Output the (X, Y) coordinate of the center of the cell containing the given text.  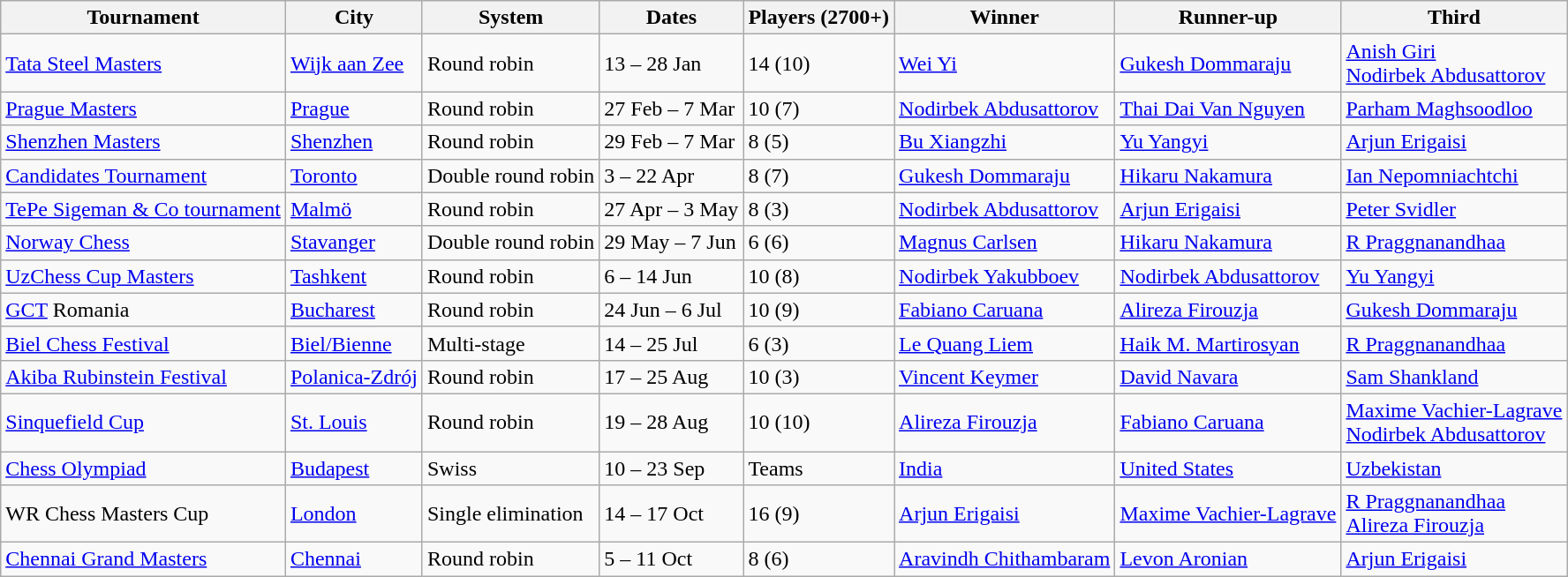
India (1005, 468)
Maxime Vachier-Lagrave (1228, 513)
17 – 25 Aug (671, 377)
Levon Aronian (1228, 559)
Sinquefield Cup (143, 422)
Prague Masters (143, 109)
10 (8) (819, 276)
8 (3) (819, 209)
10 (10) (819, 422)
Wei Yi (1005, 64)
Peter Svidler (1454, 209)
19 – 28 Aug (671, 422)
14 – 25 Jul (671, 343)
27 Feb – 7 Mar (671, 109)
Toronto (353, 176)
6 – 14 Jun (671, 276)
UzChess Cup Masters (143, 276)
14 – 17 Oct (671, 513)
Aravindh Chithambaram (1005, 559)
27 Apr – 3 May (671, 209)
R Praggnanandhaa Alireza Firouzja (1454, 513)
Candidates Tournament (143, 176)
David Navara (1228, 377)
Prague (353, 109)
13 – 28 Jan (671, 64)
Teams (819, 468)
5 – 11 Oct (671, 559)
Chennai Grand Masters (143, 559)
Magnus Carlsen (1005, 243)
Multi-stage (510, 343)
Shenzhen Masters (143, 142)
Bucharest (353, 310)
Thai Dai Van Nguyen (1228, 109)
Runner-up (1228, 18)
29 May – 7 Jun (671, 243)
Players (2700+) (819, 18)
Uzbekistan (1454, 468)
Le Quang Liem (1005, 343)
Chess Olympiad (143, 468)
Parham Maghsoodloo (1454, 109)
10 (9) (819, 310)
16 (9) (819, 513)
TePe Sigeman & Co tournament (143, 209)
Single elimination (510, 513)
Chennai (353, 559)
Ian Nepomniachtchi (1454, 176)
24 Jun – 6 Jul (671, 310)
Biel/Bienne (353, 343)
Third (1454, 18)
Sam Shankland (1454, 377)
6 (6) (819, 243)
Haik M. Martirosyan (1228, 343)
Stavanger (353, 243)
City (353, 18)
Bu Xiangzhi (1005, 142)
10 – 23 Sep (671, 468)
Biel Chess Festival (143, 343)
6 (3) (819, 343)
GCT Romania (143, 310)
WR Chess Masters Cup (143, 513)
Dates (671, 18)
Tournament (143, 18)
14 (10) (819, 64)
8 (5) (819, 142)
Vincent Keymer (1005, 377)
10 (7) (819, 109)
Maxime Vachier-Lagrave Nodirbek Abdusattorov (1454, 422)
29 Feb – 7 Mar (671, 142)
System (510, 18)
Norway Chess (143, 243)
8 (7) (819, 176)
London (353, 513)
Swiss (510, 468)
Shenzhen (353, 142)
8 (6) (819, 559)
Akiba Rubinstein Festival (143, 377)
Wijk aan Zee (353, 64)
St. Louis (353, 422)
10 (3) (819, 377)
3 – 22 Apr (671, 176)
Tashkent (353, 276)
Budapest (353, 468)
Polanica-Zdrój (353, 377)
United States (1228, 468)
Tata Steel Masters (143, 64)
Anish Giri Nodirbek Abdusattorov (1454, 64)
Malmö (353, 209)
Nodirbek Yakubboev (1005, 276)
Winner (1005, 18)
